Return the [X, Y] coordinate for the center point of the cell that contains the specified text.  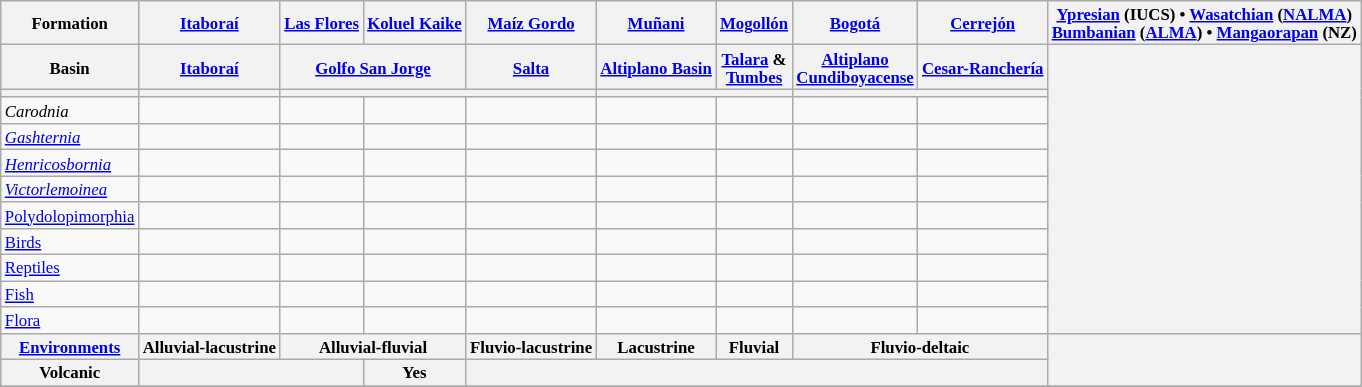
Koluel Kaike [414, 23]
Polydolopimorphia [70, 215]
Ypresian (IUCS) • Wasatchian (NALMA)Bumbanian (ALMA) • Mangaorapan (NZ) [1204, 23]
Talara &Tumbes [754, 67]
Mogollón [754, 23]
Fluvio-deltaic [920, 346]
Muñani [656, 23]
Birds [70, 242]
Salta [531, 67]
Carodnia [70, 111]
Volcanic [70, 373]
Lacustrine [656, 346]
Environments [70, 346]
Victorlemoinea [70, 189]
Basin [70, 67]
Fish [70, 294]
Yes [414, 373]
Cerrejón [983, 23]
Alluvial-fluvial [373, 346]
Reptiles [70, 268]
Golfo San Jorge [373, 67]
Fluvio-lacustrine [531, 346]
Bogotá [855, 23]
Cesar-Ranchería [983, 67]
AltiplanoCundiboyacense [855, 67]
Alluvial-lacustrine [210, 346]
Formation [70, 23]
Henricosbornia [70, 163]
Altiplano Basin [656, 67]
Gashternia [70, 137]
Las Flores [322, 23]
Maíz Gordo [531, 23]
Fluvial [754, 346]
Flora [70, 320]
